Scan for the cell matching the given text and deliver its [x, y] coordinate at center. 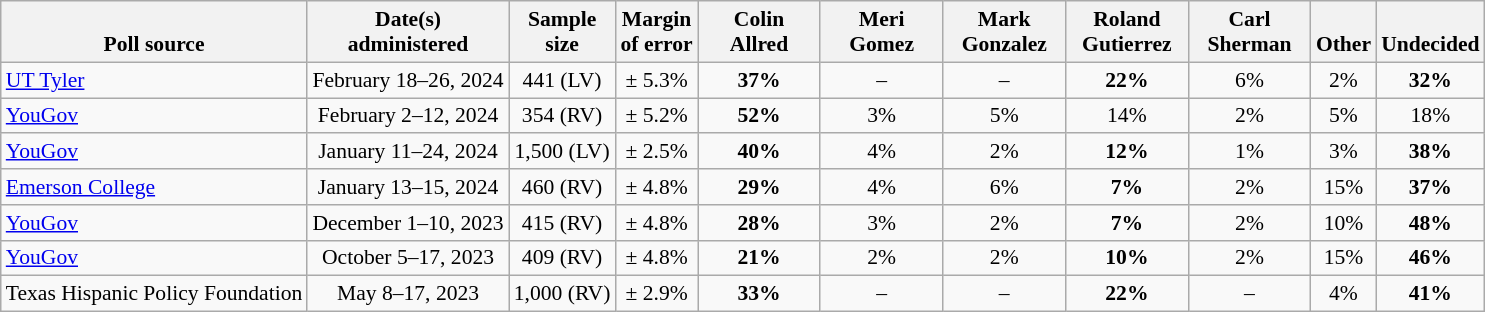
52% [760, 116]
February 2–12, 2024 [408, 116]
48% [1430, 223]
32% [1430, 80]
Date(s)administered [408, 32]
1,500 (LV) [562, 152]
409 (RV) [562, 258]
21% [760, 258]
Samplesize [562, 32]
460 (RV) [562, 187]
UT Tyler [154, 80]
38% [1430, 152]
40% [760, 152]
January 11–24, 2024 [408, 152]
28% [760, 223]
Emerson College [154, 187]
Texas Hispanic Policy Foundation [154, 294]
354 (RV) [562, 116]
MarkGonzalez [1004, 32]
33% [760, 294]
± 5.2% [656, 116]
± 2.5% [656, 152]
46% [1430, 258]
18% [1430, 116]
441 (LV) [562, 80]
± 5.3% [656, 80]
41% [1430, 294]
October 5–17, 2023 [408, 258]
1% [1250, 152]
29% [760, 187]
12% [1128, 152]
Marginof error [656, 32]
1,000 (RV) [562, 294]
Other [1344, 32]
ColinAllred [760, 32]
415 (RV) [562, 223]
MeriGomez [882, 32]
14% [1128, 116]
May 8–17, 2023 [408, 294]
CarlSherman [1250, 32]
Poll source [154, 32]
± 2.9% [656, 294]
December 1–10, 2023 [408, 223]
February 18–26, 2024 [408, 80]
RolandGutierrez [1128, 32]
Undecided [1430, 32]
January 13–15, 2024 [408, 187]
